For the text-containing cell, return its midpoint in [x, y] coordinate format. 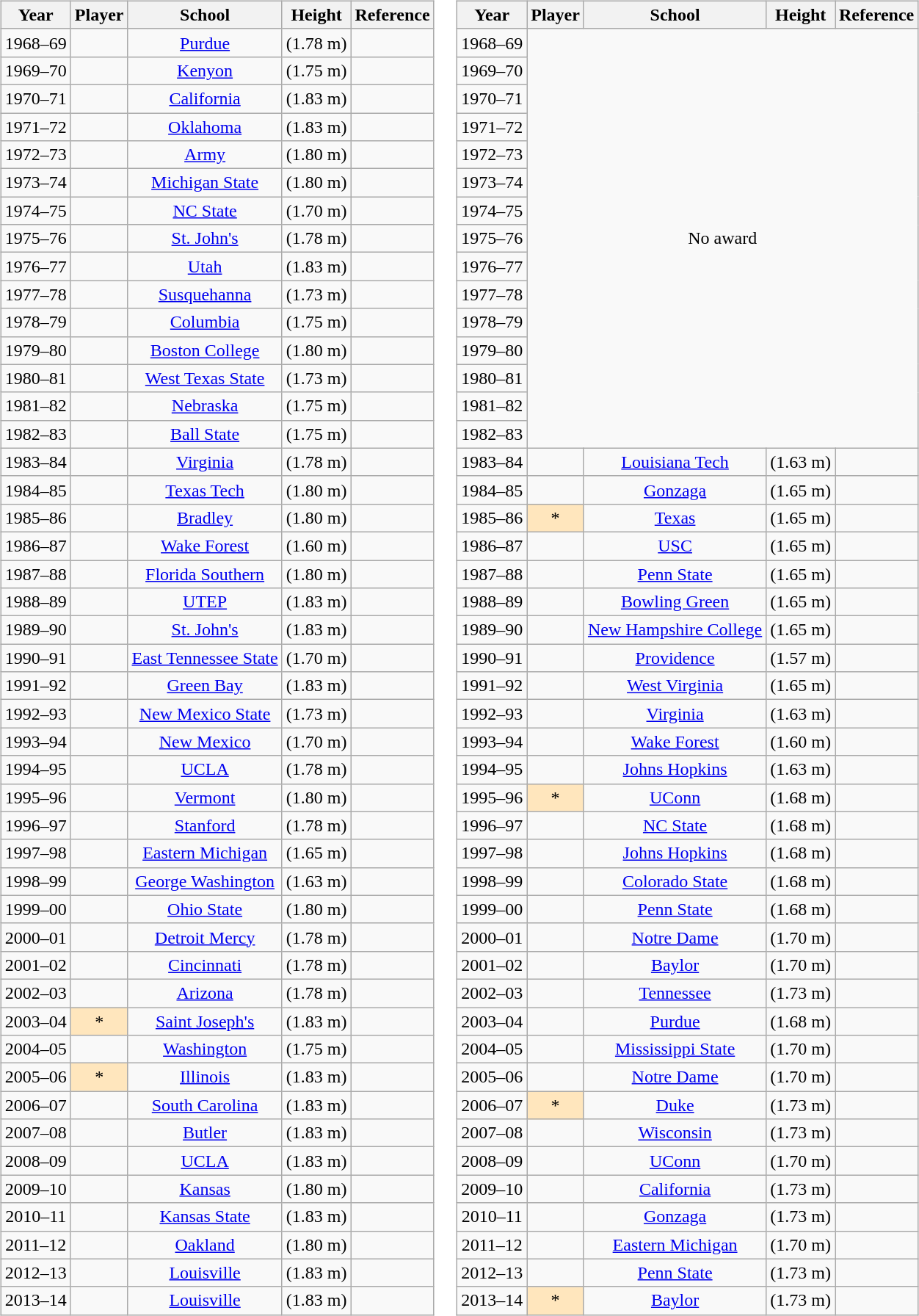
Bowling Green [675, 602]
Duke [675, 1105]
UTEP [205, 602]
Colorado State [675, 881]
Washington [205, 1049]
Tennessee [675, 993]
New Mexico State [205, 714]
Illinois [205, 1077]
Utah [205, 267]
Florida Southern [205, 574]
Columbia [205, 322]
West Virginia [675, 686]
Texas Tech [205, 490]
Saint Joseph's [205, 1022]
New Mexico [205, 742]
USC [675, 546]
Detroit Mercy [205, 937]
Providence [675, 658]
East Tennessee State [205, 658]
Vermont [205, 798]
Wisconsin [675, 1133]
New Hampshire College [675, 630]
Kansas State [205, 1217]
Kansas [205, 1189]
Stanford [205, 825]
Oklahoma [205, 127]
Mississippi State [675, 1049]
West Texas State [205, 378]
Arizona [205, 993]
No award [722, 238]
(1.57 m) [801, 658]
Texas [675, 518]
Susquehanna [205, 294]
Bradley [205, 518]
Louisiana Tech [675, 462]
Ball State [205, 434]
Butler [205, 1133]
Green Bay [205, 686]
Cincinnati [205, 965]
South Carolina [205, 1105]
Ohio State [205, 909]
Oakland [205, 1245]
Michigan State [205, 183]
Nebraska [205, 406]
Boston College [205, 350]
Kenyon [205, 70]
George Washington [205, 881]
Army [205, 155]
